Search for the cell housing the specified text and yield its [X, Y] center coordinate. 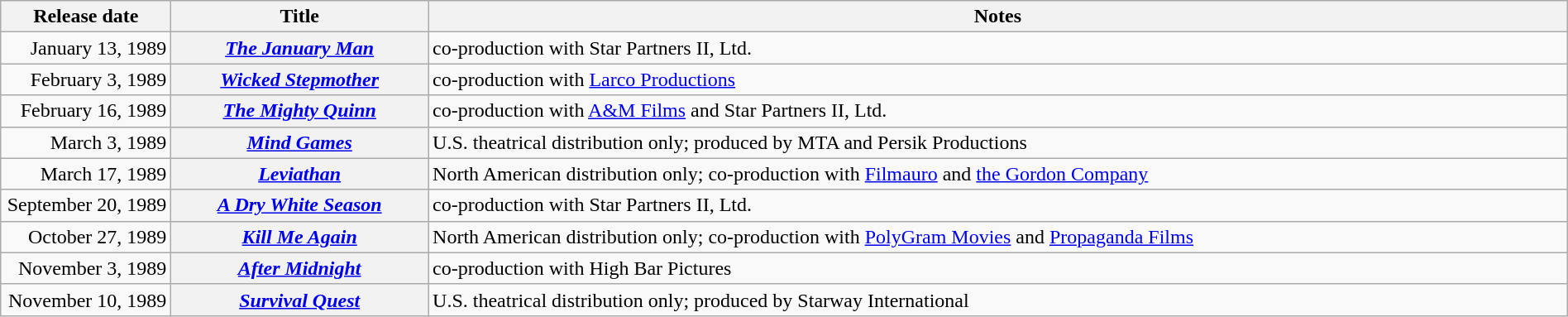
February 16, 1989 [86, 111]
co-production with A&M Films and Star Partners II, Ltd. [998, 111]
co-production with Larco Productions [998, 79]
Survival Quest [299, 300]
November 3, 1989 [86, 268]
North American distribution only; co-production with Filmauro and the Gordon Company [998, 174]
Leviathan [299, 174]
co-production with High Bar Pictures [998, 268]
Notes [998, 17]
October 27, 1989 [86, 237]
U.S. theatrical distribution only; produced by Starway International [998, 300]
The Mighty Quinn [299, 111]
The January Man [299, 48]
Release date [86, 17]
March 17, 1989 [86, 174]
November 10, 1989 [86, 300]
A Dry White Season [299, 205]
U.S. theatrical distribution only; produced by MTA and Persik Productions [998, 142]
Title [299, 17]
Wicked Stepmother [299, 79]
North American distribution only; co-production with PolyGram Movies and Propaganda Films [998, 237]
Kill Me Again [299, 237]
March 3, 1989 [86, 142]
February 3, 1989 [86, 79]
Mind Games [299, 142]
After Midnight [299, 268]
September 20, 1989 [86, 205]
January 13, 1989 [86, 48]
